For the text-containing cell, return its midpoint in [x, y] coordinate format. 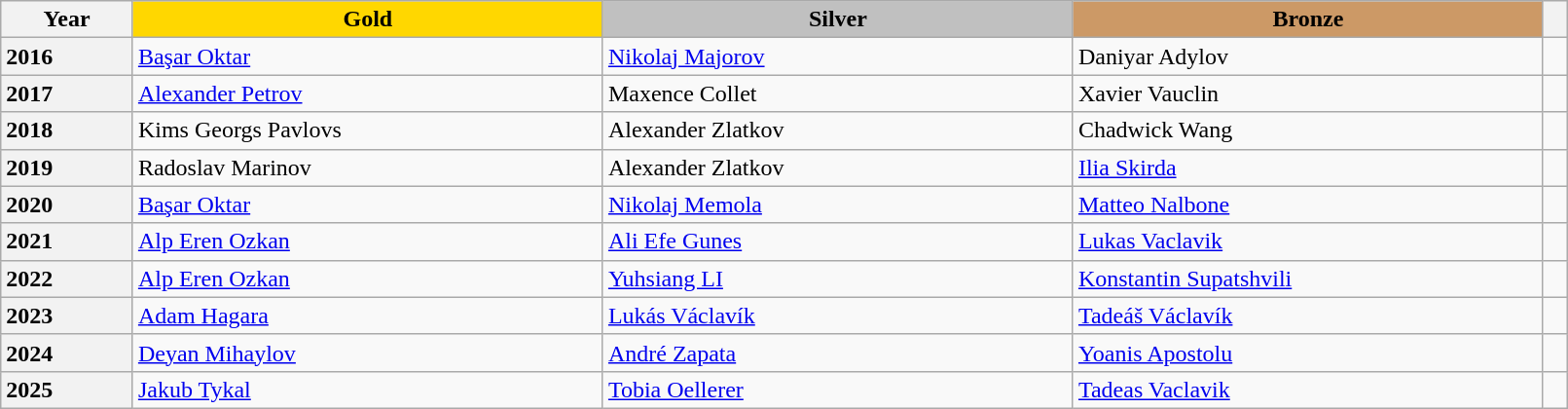
Ilia Skirda [1308, 167]
Radoslav Marinov [368, 167]
Year [67, 19]
Gold [368, 19]
Maxence Collet [837, 93]
2017 [67, 93]
2025 [67, 390]
Nikolaj Majorov [837, 56]
2018 [67, 130]
André Zapata [837, 353]
2016 [67, 56]
Ali Efe Gunes [837, 242]
Yoanis Apostolu [1308, 353]
2023 [67, 316]
Xavier Vauclin [1308, 93]
Adam Hagara [368, 316]
Silver [837, 19]
Konstantin Supatshvili [1308, 279]
Alexander Petrov [368, 93]
2019 [67, 167]
Tadeáš Václavík [1308, 316]
Matteo Nalbone [1308, 204]
2021 [67, 242]
Deyan Mihaylov [368, 353]
Kims Georgs Pavlovs [368, 130]
Tadeas Vaclavik [1308, 390]
Yuhsiang LI [837, 279]
Lukás Václavík [837, 316]
2024 [67, 353]
2022 [67, 279]
2020 [67, 204]
Bronze [1308, 19]
Lukas Vaclavik [1308, 242]
Jakub Tykal [368, 390]
Daniyar Adylov [1308, 56]
Tobia Oellerer [837, 390]
Chadwick Wang [1308, 130]
Nikolaj Memola [837, 204]
